Return the [X, Y] coordinate for the center point of the cell that contains the specified text.  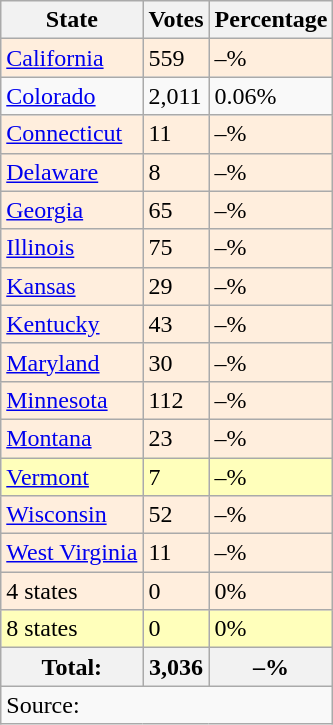
Colorado [72, 96]
0.06% [271, 96]
Connecticut [72, 134]
43 [176, 324]
559 [176, 58]
23 [176, 438]
52 [176, 515]
2,011 [176, 96]
California [72, 58]
7 [176, 477]
Delaware [72, 172]
4 states [72, 591]
Illinois [72, 248]
State [72, 20]
3,036 [176, 667]
Georgia [72, 210]
Source: [167, 705]
Minnesota [72, 400]
Percentage [271, 20]
65 [176, 210]
Total: [72, 667]
Votes [176, 20]
Montana [72, 438]
75 [176, 248]
29 [176, 286]
8 states [72, 629]
30 [176, 362]
Kentucky [72, 324]
Vermont [72, 477]
Wisconsin [72, 515]
112 [176, 400]
8 [176, 172]
Maryland [72, 362]
West Virginia [72, 553]
Kansas [72, 286]
